From the cell containing the given text, extract its center point as (X, Y) coordinate. 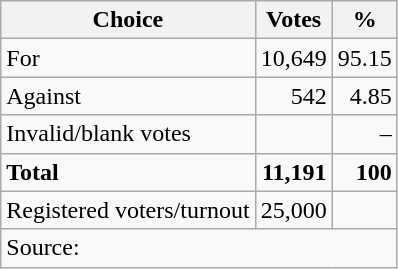
4.85 (364, 96)
% (364, 20)
Source: (199, 248)
Against (128, 96)
10,649 (294, 58)
542 (294, 96)
Registered voters/turnout (128, 210)
11,191 (294, 172)
Votes (294, 20)
25,000 (294, 210)
100 (364, 172)
95.15 (364, 58)
Choice (128, 20)
For (128, 58)
Invalid/blank votes (128, 134)
– (364, 134)
Total (128, 172)
